Output the (X, Y) coordinate of the center of the cell containing the given text.  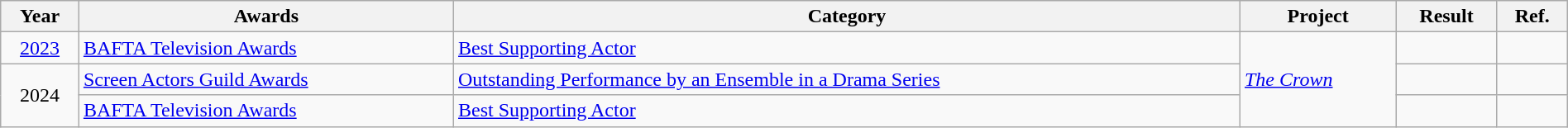
Ref. (1532, 17)
Result (1446, 17)
Screen Actors Guild Awards (266, 79)
Category (847, 17)
2023 (40, 48)
Outstanding Performance by an Ensemble in a Drama Series (847, 79)
Project (1317, 17)
2024 (40, 95)
Awards (266, 17)
The Crown (1317, 79)
Year (40, 17)
